For the text-containing cell, return its midpoint in [x, y] coordinate format. 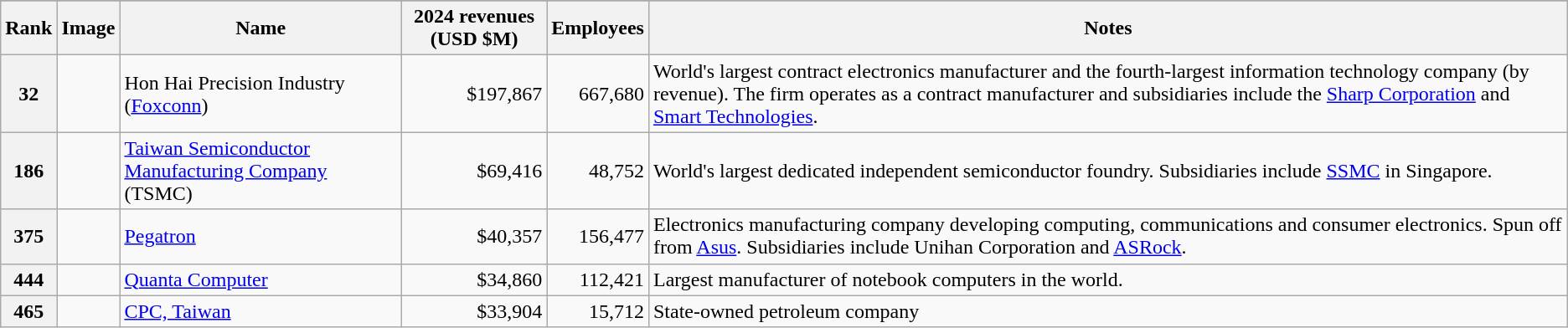
Notes [1107, 28]
$40,357 [474, 236]
48,752 [598, 171]
$34,860 [474, 279]
$33,904 [474, 311]
World's largest dedicated independent semiconductor foundry. Subsidiaries include SSMC in Singapore. [1107, 171]
Taiwan Semiconductor Manufacturing Company (TSMC) [260, 171]
375 [28, 236]
Image [89, 28]
Hon Hai Precision Industry (Foxconn) [260, 94]
444 [28, 279]
$197,867 [474, 94]
2024 revenues (USD $M) [474, 28]
CPC, Taiwan [260, 311]
156,477 [598, 236]
Pegatron [260, 236]
186 [28, 171]
667,680 [598, 94]
State-owned petroleum company [1107, 311]
15,712 [598, 311]
Rank [28, 28]
Quanta Computer [260, 279]
465 [28, 311]
Employees [598, 28]
32 [28, 94]
Largest manufacturer of notebook computers in the world. [1107, 279]
112,421 [598, 279]
$69,416 [474, 171]
Name [260, 28]
